Determine the (X, Y) coordinate at the center of the cell enclosing the given text.  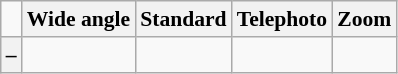
Wide angle (78, 19)
– (12, 55)
Standard (184, 19)
Telephoto (282, 19)
Zoom (364, 19)
